Locate the cell with the specified text and output its [x, y] center coordinate. 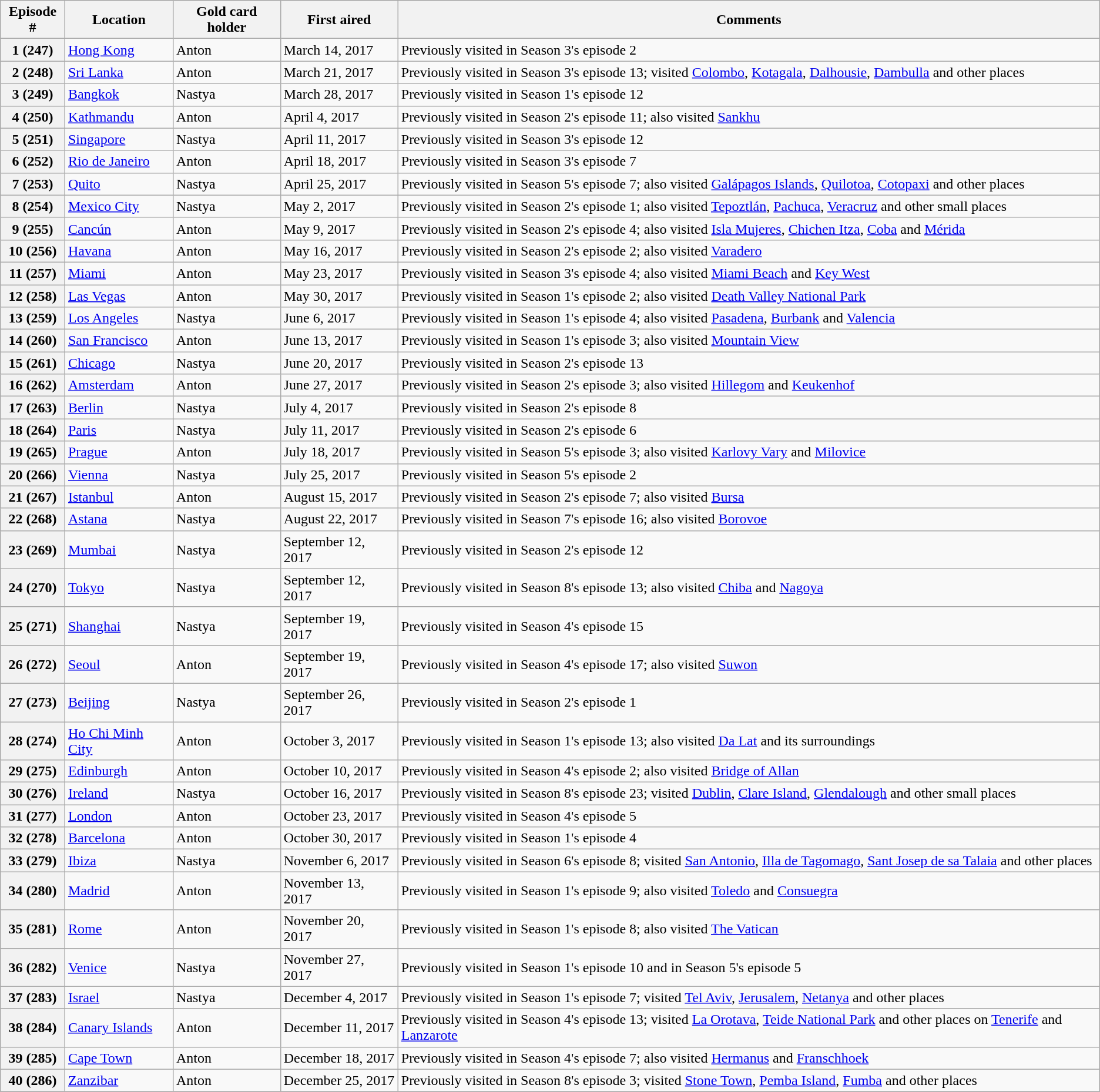
33 (279) [33, 861]
Previously visited in Season 2's episode 4; also visited Isla Mujeres, Chichen Itza, Coba and Mérida [749, 229]
Cape Town [119, 1058]
December 4, 2017 [339, 997]
Ho Chi Minh City [119, 740]
May 16, 2017 [339, 251]
18 (264) [33, 430]
October 16, 2017 [339, 794]
Berlin [119, 408]
32 (278) [33, 838]
Miami [119, 273]
Cancún [119, 229]
Previously visited in Season 1's episode 3; also visited Mountain View [749, 341]
April 11, 2017 [339, 139]
Previously visited in Season 2's episode 6 [749, 430]
Previously visited in Season 1's episode 12 [749, 95]
October 3, 2017 [339, 740]
Location [119, 20]
1 (247) [33, 50]
November 20, 2017 [339, 929]
March 28, 2017 [339, 95]
June 13, 2017 [339, 341]
9 (255) [33, 229]
Chicago [119, 363]
10 (256) [33, 251]
Previously visited in Season 2's episode 7; also visited Bursa [749, 497]
May 2, 2017 [339, 206]
17 (263) [33, 408]
Previously visited in Season 2's episode 12 [749, 550]
Previously visited in Season 2's episode 2; also visited Varadero [749, 251]
November 13, 2017 [339, 891]
December 11, 2017 [339, 1028]
Rio de Janeiro [119, 162]
Istanbul [119, 497]
Previously visited in Season 3's episode 13; visited Colombo, Kotagala, Dalhousie, Dambulla and other places [749, 72]
Gold card holder [227, 20]
Canary Islands [119, 1028]
39 (285) [33, 1058]
May 23, 2017 [339, 273]
Previously visited in Season 4's episode 2; also visited Bridge of Allan [749, 771]
October 10, 2017 [339, 771]
Madrid [119, 891]
38 (284) [33, 1028]
36 (282) [33, 967]
5 (251) [33, 139]
4 (250) [33, 117]
40 (286) [33, 1080]
Previously visited in Season 2's episode 1; also visited Tepoztlán, Pachuca, Veracruz and other small places [749, 206]
8 (254) [33, 206]
Previously visited in Season 1's episode 13; also visited Da Lat and its surroundings [749, 740]
12 (258) [33, 295]
Las Vegas [119, 295]
Previously visited in Season 1's episode 8; also visited The Vatican [749, 929]
Bangkok [119, 95]
15 (261) [33, 363]
Vienna [119, 475]
Tokyo [119, 587]
11 (257) [33, 273]
21 (267) [33, 497]
May 9, 2017 [339, 229]
31 (277) [33, 816]
Previously visited in Season 4's episode 7; also visited Hermanus and Franschhoek [749, 1058]
13 (259) [33, 318]
Previously visited in Season 2's episode 3; also visited Hillegom and Keukenhof [749, 385]
Venice [119, 967]
Previously visited in Season 4's episode 15 [749, 626]
September 26, 2017 [339, 703]
Previously visited in Season 1's episode 7; visited Tel Aviv, Jerusalem, Netanya and other places [749, 997]
30 (276) [33, 794]
Hong Kong [119, 50]
Edinburgh [119, 771]
Shanghai [119, 626]
November 6, 2017 [339, 861]
Previously visited in Season 3's episode 2 [749, 50]
24 (270) [33, 587]
35 (281) [33, 929]
22 (268) [33, 519]
Los Angeles [119, 318]
Previously visited in Season 8's episode 3; visited Stone Town, Pemba Island, Fumba and other places [749, 1080]
May 30, 2017 [339, 295]
Previously visited in Season 2's episode 13 [749, 363]
6 (252) [33, 162]
July 4, 2017 [339, 408]
Previously visited in Season 1's episode 10 and in Season 5's episode 5 [749, 967]
October 23, 2017 [339, 816]
June 6, 2017 [339, 318]
Previously visited in Season 4's episode 17; also visited Suwon [749, 664]
Previously visited in Season 3's episode 4; also visited Miami Beach and Key West [749, 273]
Previously visited in Season 1's episode 4 [749, 838]
August 22, 2017 [339, 519]
Previously visited in Season 3's episode 12 [749, 139]
20 (266) [33, 475]
Previously visited in Season 1's episode 4; also visited Pasadena, Burbank and Valencia [749, 318]
November 27, 2017 [339, 967]
Prague [119, 452]
Beijing [119, 703]
December 25, 2017 [339, 1080]
Previously visited in Season 5's episode 3; also visited Karlovy Vary and Milovice [749, 452]
June 20, 2017 [339, 363]
Previously visited in Season 6's episode 8; visited San Antonio, Illa de Tagomago, Sant Josep de sa Talaia and other places [749, 861]
April 4, 2017 [339, 117]
London [119, 816]
July 18, 2017 [339, 452]
Previously visited in Season 8's episode 13; also visited Chiba and Nagoya [749, 587]
Quito [119, 184]
7 (253) [33, 184]
April 18, 2017 [339, 162]
April 25, 2017 [339, 184]
Mexico City [119, 206]
Ireland [119, 794]
26 (272) [33, 664]
23 (269) [33, 550]
July 11, 2017 [339, 430]
Paris [119, 430]
34 (280) [33, 891]
Previously visited in Season 4's episode 13; visited La Orotava, Teide National Park and other places on Tenerife and Lanzarote [749, 1028]
Zanzibar [119, 1080]
19 (265) [33, 452]
Rome [119, 929]
14 (260) [33, 341]
December 18, 2017 [339, 1058]
March 21, 2017 [339, 72]
2 (248) [33, 72]
Previously visited in Season 2's episode 8 [749, 408]
San Francisco [119, 341]
Previously visited in Season 4's episode 5 [749, 816]
Previously visited in Season 2's episode 1 [749, 703]
Sri Lanka [119, 72]
Kathmandu [119, 117]
Episode # [33, 20]
Comments [749, 20]
June 27, 2017 [339, 385]
Barcelona [119, 838]
March 14, 2017 [339, 50]
Previously visited in Season 2's episode 11; also visited Sankhu [749, 117]
16 (262) [33, 385]
Previously visited in Season 1's episode 9; also visited Toledo and Consuegra [749, 891]
37 (283) [33, 997]
Previously visited in Season 1's episode 2; also visited Death Valley National Park [749, 295]
Previously visited in Season 8's episode 23; visited Dublin, Clare Island, Glendalough and other small places [749, 794]
25 (271) [33, 626]
Seoul [119, 664]
Amsterdam [119, 385]
27 (273) [33, 703]
Previously visited in Season 3's episode 7 [749, 162]
First aired [339, 20]
Mumbai [119, 550]
October 30, 2017 [339, 838]
August 15, 2017 [339, 497]
29 (275) [33, 771]
Astana [119, 519]
Israel [119, 997]
28 (274) [33, 740]
Singapore [119, 139]
3 (249) [33, 95]
July 25, 2017 [339, 475]
Previously visited in Season 5's episode 7; also visited Galápagos Islands, Quilotoa, Cotopaxi and other places [749, 184]
Previously visited in Season 5's episode 2 [749, 475]
Havana [119, 251]
Previously visited in Season 7's episode 16; also visited Borovoe [749, 519]
Ibiza [119, 861]
